For the text-containing cell, return its midpoint in [x, y] coordinate format. 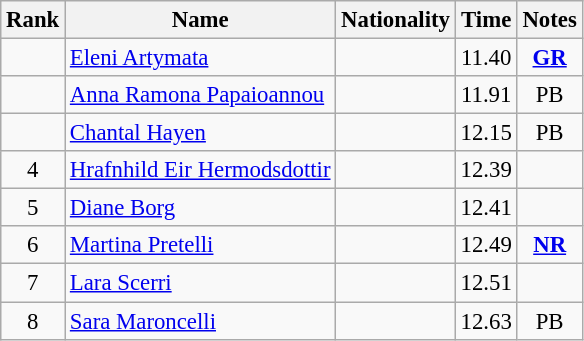
12.51 [486, 283]
Diane Borg [200, 208]
6 [33, 245]
Rank [33, 20]
4 [33, 170]
12.63 [486, 321]
Martina Pretelli [200, 245]
NR [550, 245]
Lara Scerri [200, 283]
5 [33, 208]
Sara Maroncelli [200, 321]
Notes [550, 20]
Nationality [396, 20]
11.91 [486, 95]
12.49 [486, 245]
Time [486, 20]
7 [33, 283]
Name [200, 20]
GR [550, 58]
Chantal Hayen [200, 133]
12.39 [486, 170]
Anna Ramona Papaioannou [200, 95]
12.41 [486, 208]
Eleni Artymata [200, 58]
12.15 [486, 133]
11.40 [486, 58]
Hrafnhild Eir Hermodsdottir [200, 170]
8 [33, 321]
